Return the (x, y) coordinate for the center point of the cell that contains the specified text.  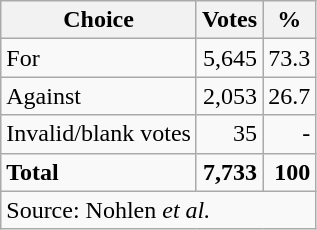
Votes (229, 20)
Choice (99, 20)
35 (229, 134)
Invalid/blank votes (99, 134)
5,645 (229, 58)
For (99, 58)
Against (99, 96)
% (290, 20)
Source: Nohlen et al. (158, 210)
Total (99, 172)
100 (290, 172)
73.3 (290, 58)
- (290, 134)
26.7 (290, 96)
2,053 (229, 96)
7,733 (229, 172)
